Return (x, y) of the center of cell containing provided text 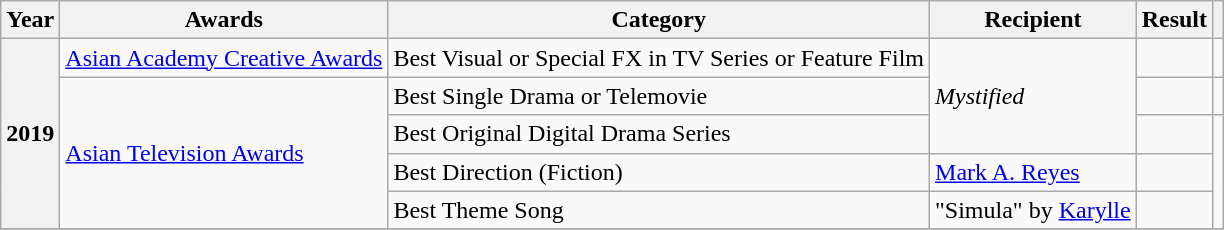
Asian Academy Creative Awards (224, 58)
Year (30, 20)
Mark A. Reyes (1034, 172)
2019 (30, 134)
Recipient (1034, 20)
Best Single Drama or Telemovie (659, 96)
"Simula" by Karylle (1034, 210)
Best Direction (Fiction) (659, 172)
Asian Television Awards (224, 153)
Best Visual or Special FX in TV Series or Feature Film (659, 58)
Best Original Digital Drama Series (659, 134)
Result (1174, 20)
Mystified (1034, 96)
Category (659, 20)
Awards (224, 20)
Best Theme Song (659, 210)
